Locate the cell with the specified text and output its [x, y] center coordinate. 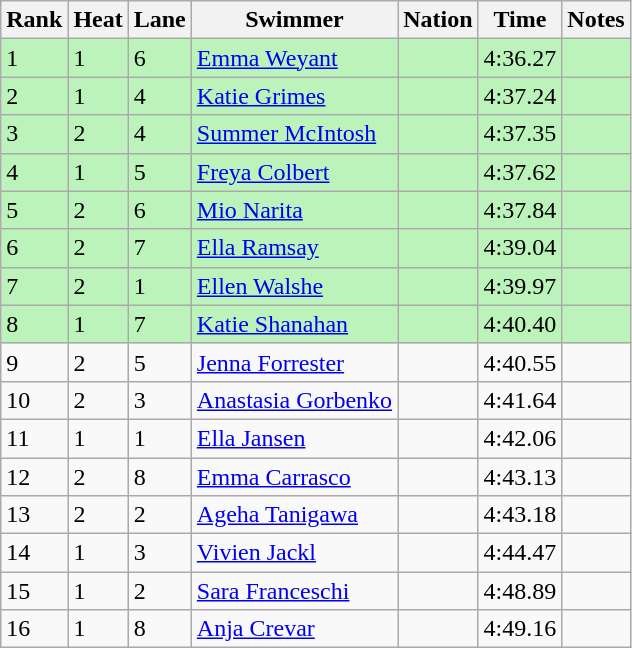
11 [34, 438]
Ella Jansen [294, 438]
Vivien Jackl [294, 553]
4:37.84 [520, 210]
Sara Franceschi [294, 591]
4:37.35 [520, 134]
4:42.06 [520, 438]
4:39.04 [520, 248]
Jenna Forrester [294, 362]
Emma Carrasco [294, 477]
Rank [34, 20]
Time [520, 20]
14 [34, 553]
4:43.13 [520, 477]
4:39.97 [520, 286]
Anastasia Gorbenko [294, 400]
4:49.16 [520, 629]
Nation [438, 20]
Emma Weyant [294, 58]
Mio Narita [294, 210]
Anja Crevar [294, 629]
12 [34, 477]
4:40.40 [520, 324]
4:48.89 [520, 591]
Heat [98, 20]
Ageha Tanigawa [294, 515]
4:37.62 [520, 172]
Lane [160, 20]
Freya Colbert [294, 172]
4:43.18 [520, 515]
Swimmer [294, 20]
Katie Shanahan [294, 324]
4:37.24 [520, 96]
4:41.64 [520, 400]
16 [34, 629]
10 [34, 400]
4:36.27 [520, 58]
13 [34, 515]
4:44.47 [520, 553]
Notes [596, 20]
Katie Grimes [294, 96]
9 [34, 362]
Summer McIntosh [294, 134]
4:40.55 [520, 362]
15 [34, 591]
Ella Ramsay [294, 248]
Ellen Walshe [294, 286]
